Locate the cell with the specified text and output its (x, y) center coordinate. 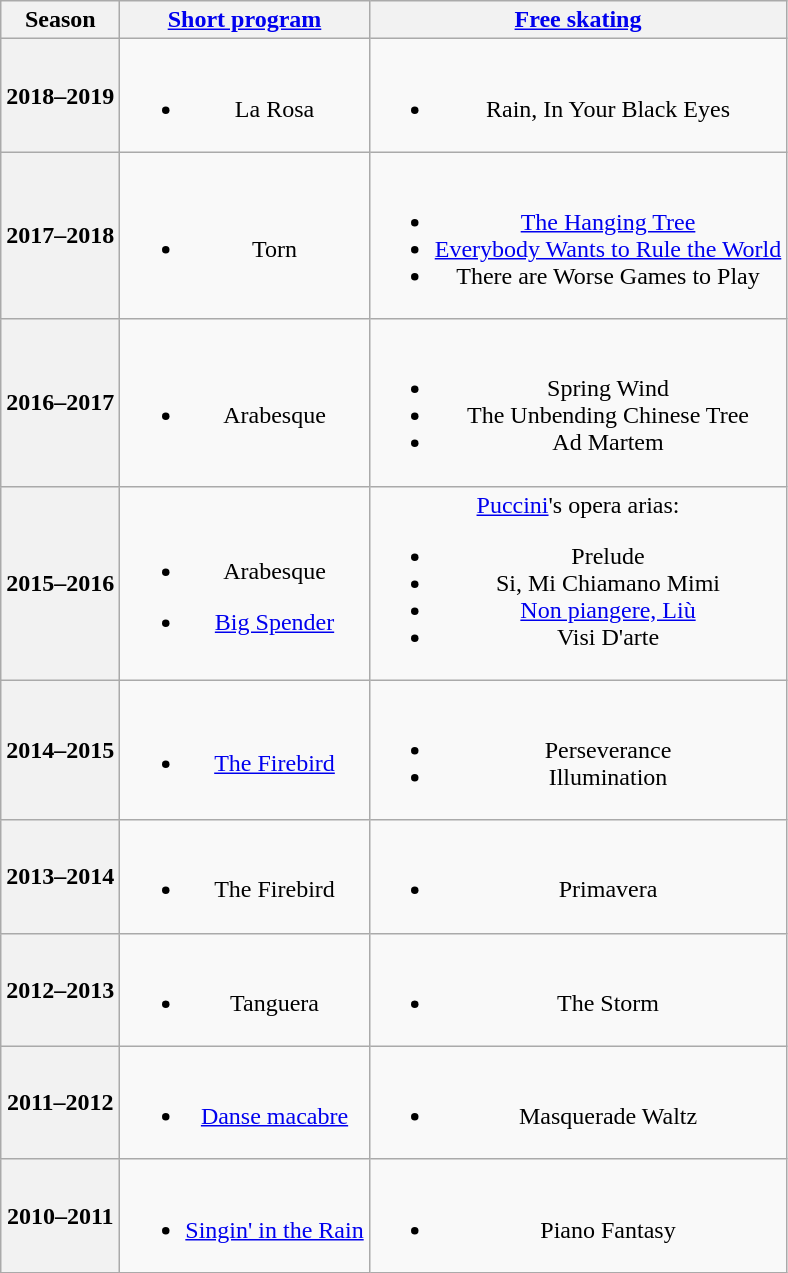
Torn (244, 236)
Danse macabre (244, 1102)
The Hanging Tree Everybody Wants to Rule the World There are Worse Games to Play (578, 236)
Perseverance Illumination (578, 750)
Arabesque Big Spender (244, 583)
Free skating (578, 20)
Arabesque (244, 402)
Piano Fantasy (578, 1216)
Puccini's opera arias:Prelude Si, Mi Chiamano Mimi Non piangere, Liù Visi D'arte (578, 583)
2016–2017 (60, 402)
Primavera (578, 876)
Season (60, 20)
Masquerade Waltz (578, 1102)
2014–2015 (60, 750)
The Storm (578, 990)
2010–2011 (60, 1216)
Tanguera (244, 990)
2018–2019 (60, 96)
2013–2014 (60, 876)
2017–2018 (60, 236)
La Rosa (244, 96)
2015–2016 (60, 583)
Singin' in the Rain (244, 1216)
2011–2012 (60, 1102)
Short program (244, 20)
2012–2013 (60, 990)
Rain, In Your Black Eyes (578, 96)
Spring WindThe Unbending Chinese TreeAd Martem (578, 402)
